From the cell containing the given text, extract its center point as [X, Y] coordinate. 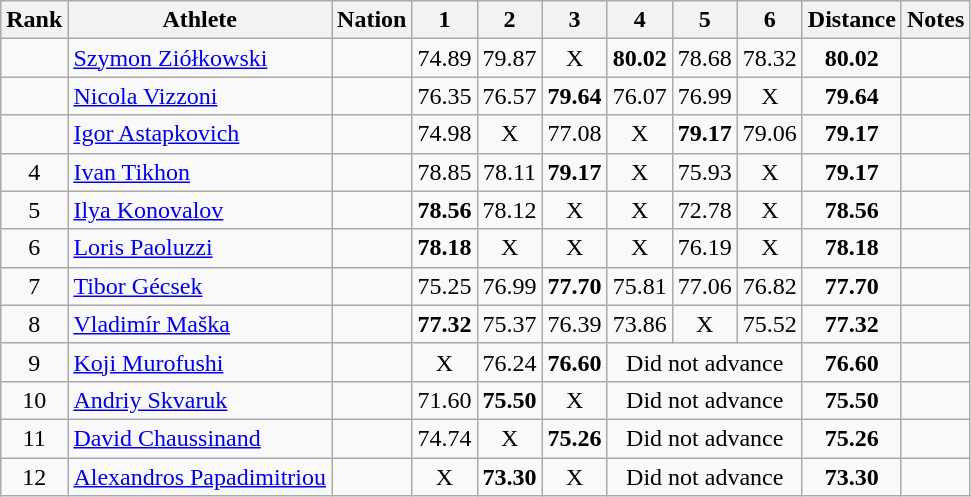
74.98 [444, 134]
7 [34, 286]
Tibor Gécsek [200, 286]
78.12 [510, 210]
Igor Astapkovich [200, 134]
Ivan Tikhon [200, 172]
David Chaussinand [200, 438]
74.74 [444, 438]
3 [574, 20]
76.07 [640, 96]
12 [34, 477]
76.35 [444, 96]
Athlete [200, 20]
9 [34, 362]
75.81 [640, 286]
Notes [935, 20]
10 [34, 400]
76.57 [510, 96]
Loris Paoluzzi [200, 248]
Nicola Vizzoni [200, 96]
77.08 [574, 134]
1 [444, 20]
71.60 [444, 400]
Rank [34, 20]
75.52 [770, 324]
76.19 [704, 248]
76.82 [770, 286]
72.78 [704, 210]
78.32 [770, 58]
11 [34, 438]
73.86 [640, 324]
79.06 [770, 134]
78.68 [704, 58]
75.93 [704, 172]
Ilya Konovalov [200, 210]
79.87 [510, 58]
75.25 [444, 286]
78.11 [510, 172]
2 [510, 20]
8 [34, 324]
Nation [372, 20]
Vladimír Maška [200, 324]
Alexandros Papadimitriou [200, 477]
Andriy Skvaruk [200, 400]
74.89 [444, 58]
76.24 [510, 362]
77.06 [704, 286]
78.85 [444, 172]
76.39 [574, 324]
Koji Murofushi [200, 362]
Szymon Ziółkowski [200, 58]
Distance [852, 20]
75.37 [510, 324]
